Extract the (x, y) coordinate from the center of the cell holding the provided text.  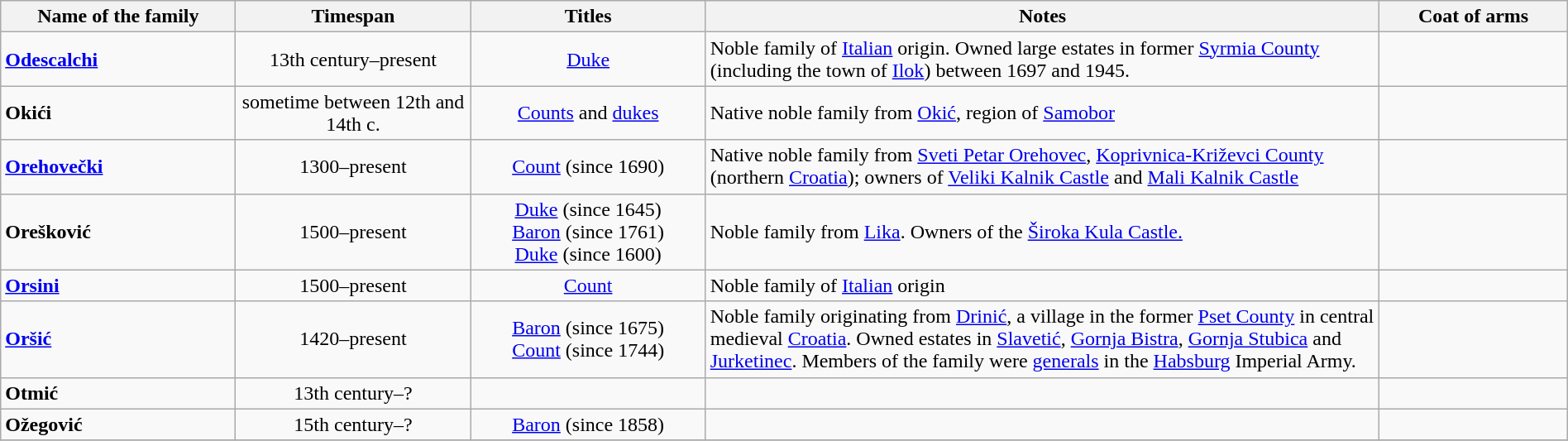
Coat of arms (1474, 17)
Baron (since 1858) (588, 424)
1420–present (353, 339)
Count (588, 285)
Count (since 1690) (588, 167)
Orehovečki (118, 167)
Okići (118, 113)
13th century–? (353, 393)
15th century–? (353, 424)
Ožegović (118, 424)
Noble family of Italian origin. Owned large estates in former Syrmia County (including the town of Ilok) between 1697 and 1945. (1042, 60)
Noble family of Italian origin (1042, 285)
Oršić (118, 339)
sometime between 12th and 14th c. (353, 113)
13th century–present (353, 60)
Duke (since 1645)Baron (since 1761)Duke (since 1600) (588, 232)
Native noble family from Okić, region of Samobor (1042, 113)
Timespan (353, 17)
Duke (588, 60)
Counts and dukes (588, 113)
Odescalchi (118, 60)
Native noble family from Sveti Petar Orehovec, Koprivnica-Križevci County (northern Croatia); owners of Veliki Kalnik Castle and Mali Kalnik Castle (1042, 167)
Orešković (118, 232)
Notes (1042, 17)
Baron (since 1675)Count (since 1744) (588, 339)
Noble family from Lika. Owners of the Široka Kula Castle. (1042, 232)
Otmić (118, 393)
Orsini (118, 285)
Titles (588, 17)
1300–present (353, 167)
Name of the family (118, 17)
